Locate the cell with the specified text and output its (X, Y) center coordinate. 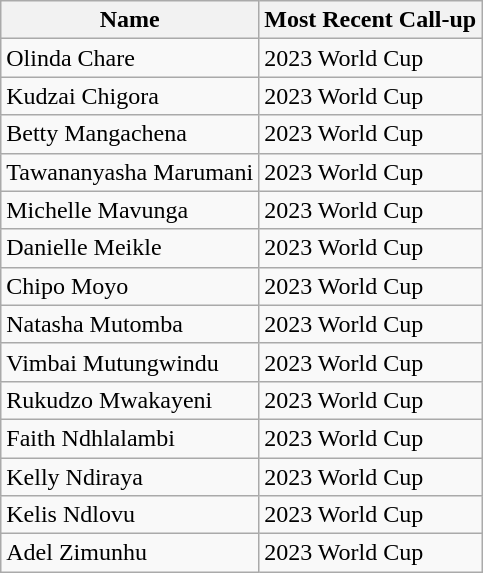
Kelly Ndiraya (130, 477)
Kudzai Chigora (130, 96)
Name (130, 20)
Betty Mangachena (130, 134)
Adel Zimunhu (130, 553)
Faith Ndhlalambi (130, 438)
Danielle Meikle (130, 248)
Most Recent Call-up (370, 20)
Rukudzo Mwakayeni (130, 400)
Kelis Ndlovu (130, 515)
Tawananyasha Marumani (130, 172)
Vimbai Mutungwindu (130, 362)
Michelle Mavunga (130, 210)
Olinda Chare (130, 58)
Chipo Moyo (130, 286)
Natasha Mutomba (130, 324)
